Identify which cell holds the provided text, then report its [x, y] central coordinate. 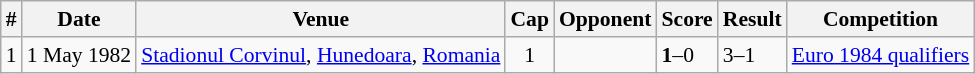
Date [79, 19]
Euro 1984 qualifiers [881, 55]
Venue [320, 19]
1–0 [686, 55]
3–1 [752, 55]
# [12, 19]
Cap [530, 19]
Opponent [606, 19]
1 May 1982 [79, 55]
Competition [881, 19]
Stadionul Corvinul, Hunedoara, Romania [320, 55]
Result [752, 19]
Score [686, 19]
